Scan for the cell matching the given text and deliver its [x, y] coordinate at center. 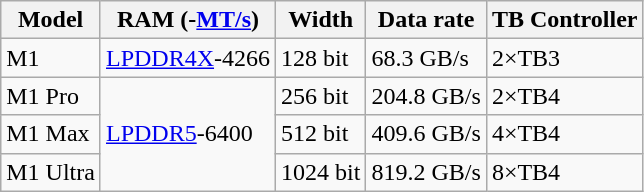
M1 Pro [51, 96]
1024 bit [321, 172]
4×TB4 [564, 134]
LPDDR4X-4266 [188, 58]
68.3 GB/s [426, 58]
Data rate [426, 20]
819.2 GB/s [426, 172]
M1 Max [51, 134]
2×TB4 [564, 96]
512 bit [321, 134]
8×TB4 [564, 172]
LPDDR5-6400 [188, 134]
M1 [51, 58]
128 bit [321, 58]
2×TB3 [564, 58]
204.8 GB/s [426, 96]
RAM (-MT/s) [188, 20]
256 bit [321, 96]
409.6 GB/s [426, 134]
Model [51, 20]
M1 Ultra [51, 172]
TB Controller [564, 20]
Width [321, 20]
